Locate the cell with the specified text and output its [x, y] center coordinate. 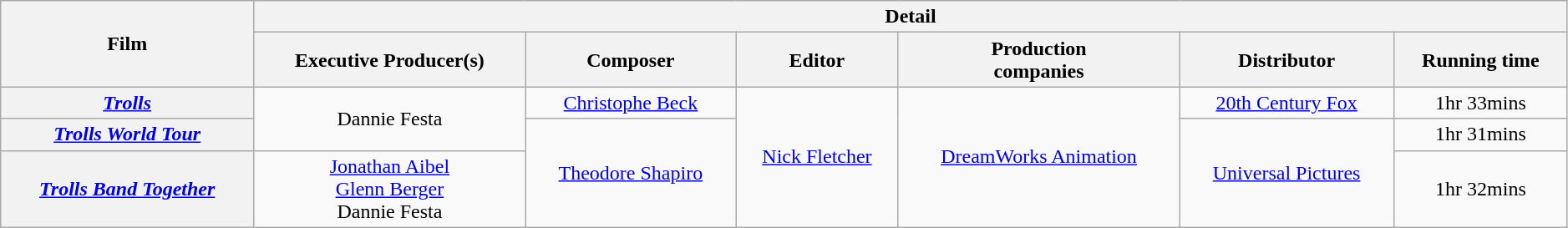
Jonathan AibelGlenn BergerDannie Festa [390, 189]
Dannie Festa [390, 119]
Christophe Beck [630, 103]
Productioncompanies [1038, 60]
20th Century Fox [1286, 103]
Trolls World Tour [127, 134]
DreamWorks Animation [1038, 157]
Running time [1481, 60]
Trolls Band Together [127, 189]
Editor [817, 60]
1hr 31mins [1481, 134]
Executive Producer(s) [390, 60]
Universal Pictures [1286, 173]
Nick Fletcher [817, 157]
Distributor [1286, 60]
Trolls [127, 103]
Detail [911, 17]
1hr 33mins [1481, 103]
Theodore Shapiro [630, 173]
1hr 32mins [1481, 189]
Film [127, 43]
Composer [630, 60]
